Search for the cell housing the specified text and yield its [X, Y] center coordinate. 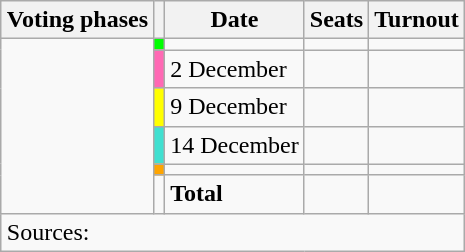
Seats [336, 20]
Sources: [232, 232]
Voting phases [77, 20]
9 December [235, 107]
Total [235, 194]
Date [235, 20]
2 December [235, 69]
14 December [235, 145]
Turnout [417, 20]
